Determine the (x, y) coordinate at the center of the cell enclosing the given text.  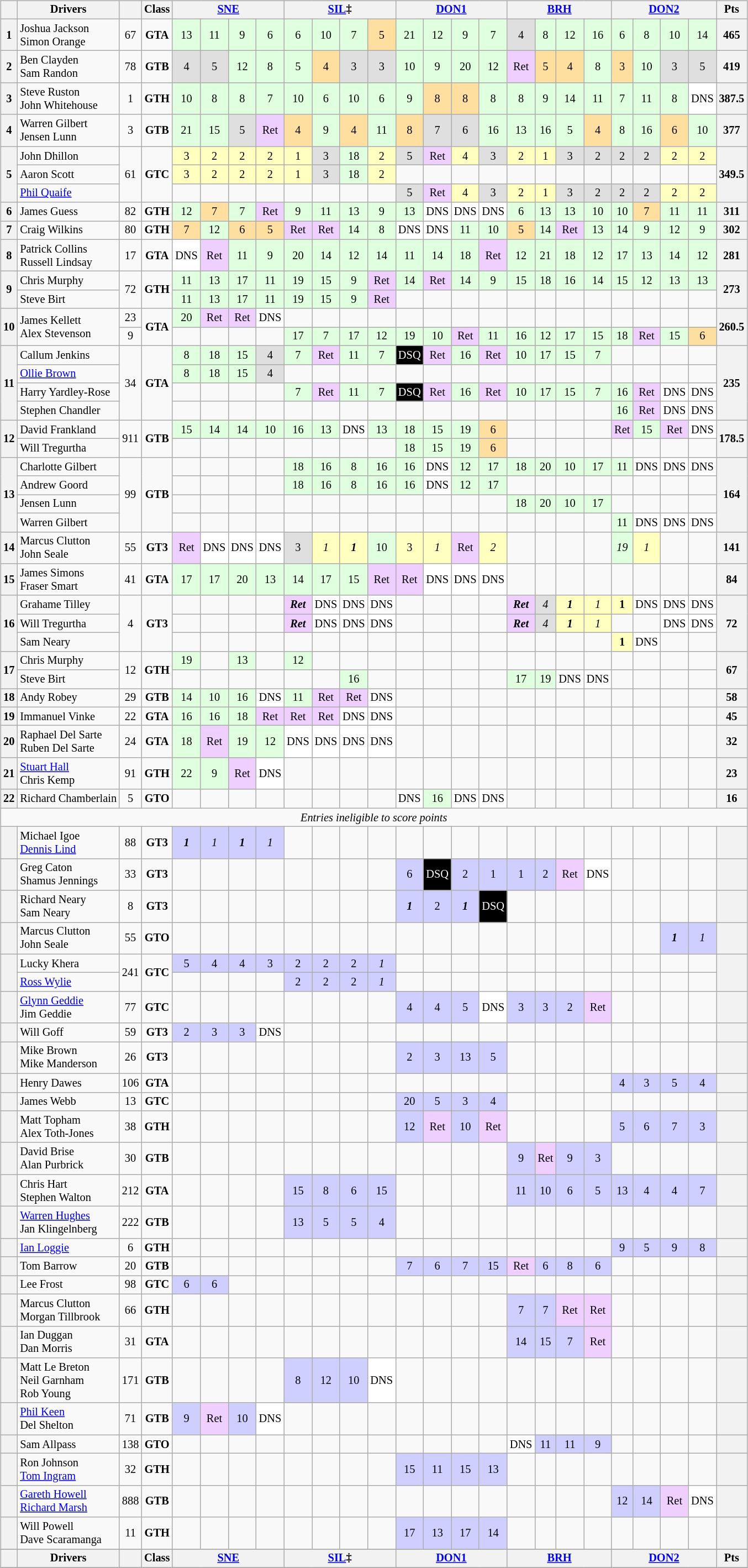
178.5 (732, 439)
Ian Loggie (69, 1247)
138 (130, 1444)
59 (130, 1032)
Glynn Geddie Jim Geddie (69, 1008)
34 (130, 382)
James Simons Fraser Smart (69, 580)
Callum Jenkins (69, 355)
302 (732, 230)
Michael Igoe Dennis Lind (69, 843)
Richard Neary Sam Neary (69, 906)
Jensen Lunn (69, 504)
Sam Neary (69, 642)
26 (130, 1058)
Stuart Hall Chris Kemp (69, 774)
33 (130, 874)
273 (732, 290)
41 (130, 580)
84 (732, 580)
222 (130, 1223)
61 (130, 175)
Aaron Scott (69, 175)
Grahame Tilley (69, 605)
Immanuel Vinke (69, 716)
Richard Chamberlain (69, 799)
Chris Hart Stephen Walton (69, 1191)
260.5 (732, 327)
Entries ineligible to score points (373, 817)
30 (130, 1158)
Charlotte Gilbert (69, 466)
Raphael Del Sarte Ruben Del Sarte (69, 742)
235 (732, 382)
164 (732, 494)
106 (130, 1083)
James Webb (69, 1102)
Matt Le Breton Neil Garnham Rob Young (69, 1381)
Gareth Howell Richard Marsh (69, 1501)
82 (130, 212)
Will Goff (69, 1032)
Lee Frost (69, 1285)
911 (130, 439)
Warren Hughes Jan Klingelnberg (69, 1223)
Will Powell Dave Scaramanga (69, 1533)
Steve Ruston John Whitehouse (69, 99)
Warren Gilbert Jensen Lunn (69, 130)
David Frankland (69, 429)
66 (130, 1310)
99 (130, 494)
Henry Dawes (69, 1083)
465 (732, 35)
Andy Robey (69, 698)
45 (732, 716)
Craig Wilkins (69, 230)
Andrew Goord (69, 485)
38 (130, 1127)
419 (732, 67)
Mike Brown Mike Manderson (69, 1058)
311 (732, 212)
171 (130, 1381)
Stephen Chandler (69, 411)
Joshua Jackson Simon Orange (69, 35)
Ross Wylie (69, 982)
James Kellett Alex Stevenson (69, 327)
98 (130, 1285)
80 (130, 230)
Ollie Brown (69, 374)
281 (732, 255)
241 (130, 973)
77 (130, 1008)
Greg Caton Shamus Jennings (69, 874)
John Dhillon (69, 156)
Tom Barrow (69, 1266)
Lucky Khera (69, 963)
Warren Gilbert (69, 522)
71 (130, 1419)
78 (130, 67)
349.5 (732, 175)
91 (130, 774)
Ron Johnson Tom Ingram (69, 1470)
David Brise Alan Purbrick (69, 1158)
387.5 (732, 99)
29 (130, 698)
Sam Allpass (69, 1444)
Phil Keen Del Shelton (69, 1419)
24 (130, 742)
Matt Topham Alex Toth-Jones (69, 1127)
141 (732, 548)
31 (130, 1342)
Harry Yardley-Rose (69, 392)
Phil Quaife (69, 193)
888 (130, 1501)
377 (732, 130)
Ben Clayden Sam Randon (69, 67)
Marcus Clutton Morgan Tillbrook (69, 1310)
James Guess (69, 212)
88 (130, 843)
Ian Duggan Dan Morris (69, 1342)
58 (732, 698)
212 (130, 1191)
Patrick Collins Russell Lindsay (69, 255)
